Return (X, Y) of the center of cell containing provided text 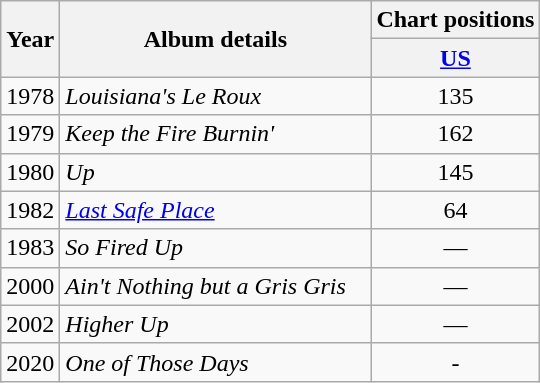
Higher Up (216, 324)
Year (30, 39)
One of Those Days (216, 362)
1980 (30, 172)
1979 (30, 134)
1983 (30, 248)
2002 (30, 324)
Album details (216, 39)
64 (456, 210)
US (456, 58)
Chart positions (456, 20)
Keep the Fire Burnin' (216, 134)
162 (456, 134)
1978 (30, 96)
2020 (30, 362)
1982 (30, 210)
Louisiana's Le Roux (216, 96)
135 (456, 96)
Last Safe Place (216, 210)
So Fired Up (216, 248)
Ain't Nothing but a Gris Gris (216, 286)
- (456, 362)
Up (216, 172)
2000 (30, 286)
145 (456, 172)
